Output the (X, Y) coordinate of the center of the cell containing the given text.  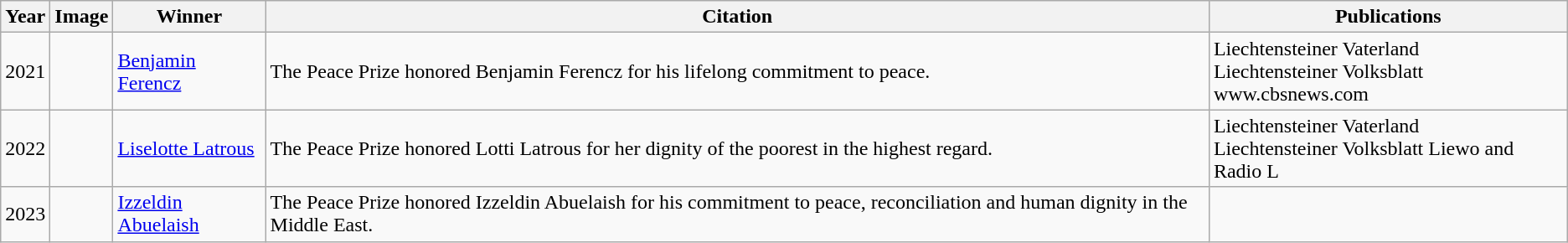
2023 (25, 215)
2021 (25, 71)
Benjamin Ferencz (189, 71)
Winner (189, 17)
The Peace Prize honored Lotti Latrous for her dignity of the poorest in the highest regard. (737, 148)
Publications (1388, 17)
Liselotte Latrous (189, 148)
The Peace Prize honored Benjamin Ferencz for his lifelong commitment to peace. (737, 71)
Izzeldin Abuelaish (189, 215)
2022 (25, 148)
Citation (737, 17)
The Peace Prize honored Izzeldin Abuelaish for his commitment to peace, reconciliation and human dignity in the Middle East. (737, 215)
Image (82, 17)
Liechtensteiner VaterlandLiechtensteiner Volksblatt www.cbsnews.com (1388, 71)
Year (25, 17)
Liechtensteiner VaterlandLiechtensteiner Volksblatt Liewo and Radio L (1388, 148)
